Determine the (X, Y) coordinate at the center of the cell enclosing the given text.  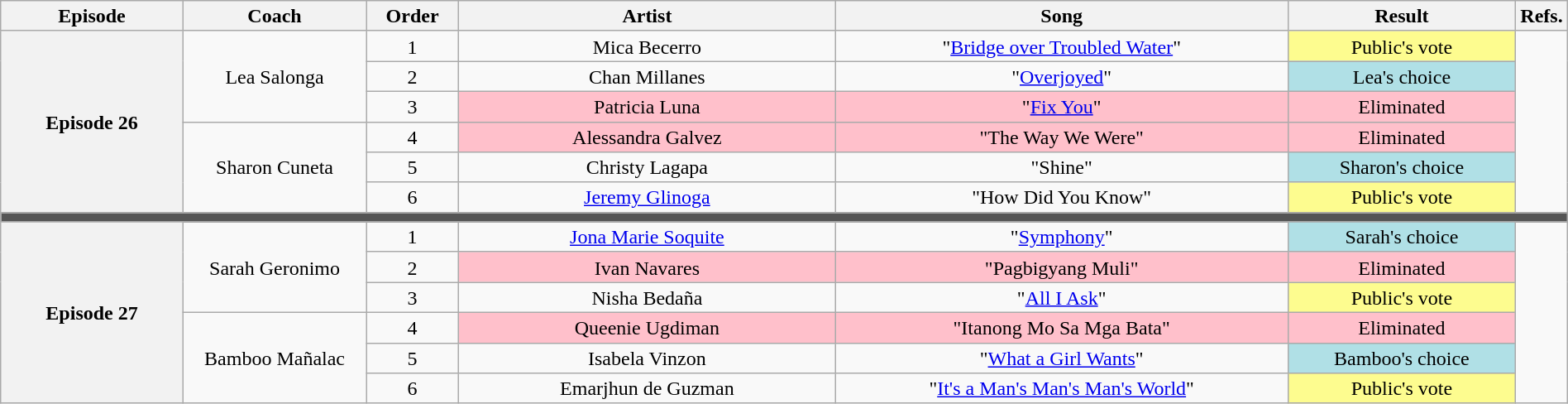
Patricia Luna (647, 106)
Episode (93, 17)
"Bridge over Troubled Water" (1062, 46)
Song (1062, 17)
"Shine" (1062, 167)
Christy Lagapa (647, 167)
Jeremy Glinoga (647, 197)
Coach (275, 17)
Episode 26 (93, 121)
Lea Salonga (275, 76)
Ivan Navares (647, 267)
Isabela Vinzon (647, 358)
Sarah's choice (1402, 237)
Sharon Cuneta (275, 167)
Bamboo Mañalac (275, 358)
Refs. (1542, 17)
"Pagbigyang Muli" (1062, 267)
Result (1402, 17)
Jona Marie Soquite (647, 237)
"All I Ask" (1062, 298)
Artist (647, 17)
Episode 27 (93, 313)
Order (413, 17)
Sharon's choice (1402, 167)
Emarjhun de Guzman (647, 389)
Bamboo's choice (1402, 358)
Mica Becerro (647, 46)
"Symphony" (1062, 237)
"Overjoyed" (1062, 76)
Queenie Ugdiman (647, 328)
"Fix You" (1062, 106)
Sarah Geronimo (275, 267)
"It's a Man's Man's Man's World" (1062, 389)
"What a Girl Wants" (1062, 358)
"Itanong Mo Sa Mga Bata" (1062, 328)
Chan Millanes (647, 76)
Lea's choice (1402, 76)
"How Did You Know" (1062, 197)
Nisha Bedaña (647, 298)
"The Way We Were" (1062, 137)
Alessandra Galvez (647, 137)
